Find where the given text appears and provide that cell's center as (X, Y) coordinate. 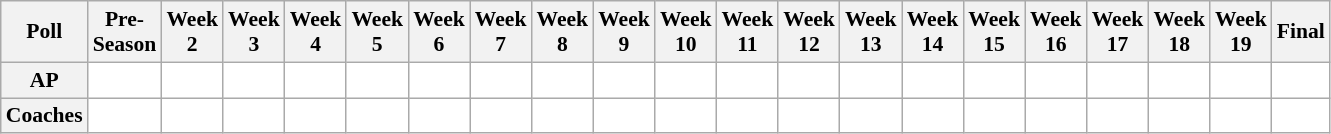
Week17 (1118, 32)
Week14 (933, 32)
Week7 (501, 32)
Week18 (1179, 32)
Week15 (994, 32)
Coaches (44, 116)
Week12 (809, 32)
Week13 (871, 32)
Week6 (439, 32)
Week3 (254, 32)
Week19 (1241, 32)
Pre-Season (125, 32)
Final (1301, 32)
Week16 (1056, 32)
Week10 (686, 32)
Week11 (748, 32)
Poll (44, 32)
Week8 (562, 32)
Week2 (192, 32)
AP (44, 80)
Week4 (316, 32)
Week9 (624, 32)
Week5 (377, 32)
